Search for the cell housing the specified text and yield its [X, Y] center coordinate. 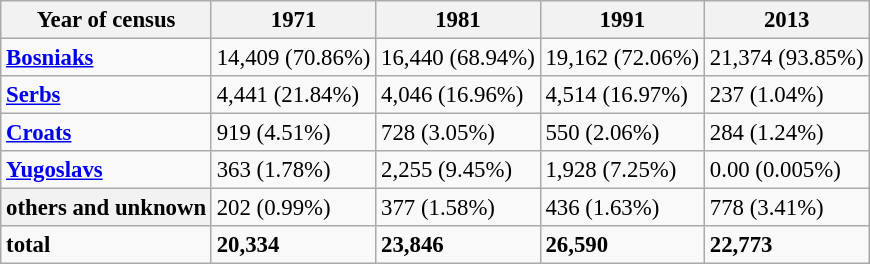
Serbs [106, 95]
237 (1.04%) [787, 95]
2013 [787, 20]
4,514 (16.97%) [622, 95]
728 (3.05%) [458, 133]
1981 [458, 20]
Bosniaks [106, 58]
Yugoslavs [106, 170]
21,374 (93.85%) [787, 58]
550 (2.06%) [622, 133]
others and unknown [106, 208]
284 (1.24%) [787, 133]
0.00 (0.005%) [787, 170]
1,928 (7.25%) [622, 170]
Year of census [106, 20]
1971 [293, 20]
26,590 [622, 245]
1991 [622, 20]
436 (1.63%) [622, 208]
363 (1.78%) [293, 170]
4,441 (21.84%) [293, 95]
919 (4.51%) [293, 133]
22,773 [787, 245]
4,046 (16.96%) [458, 95]
20,334 [293, 245]
23,846 [458, 245]
2,255 (9.45%) [458, 170]
Croats [106, 133]
377 (1.58%) [458, 208]
total [106, 245]
202 (0.99%) [293, 208]
14,409 (70.86%) [293, 58]
16,440 (68.94%) [458, 58]
778 (3.41%) [787, 208]
19,162 (72.06%) [622, 58]
